Find where the given text appears and provide that cell's center as [X, Y] coordinate. 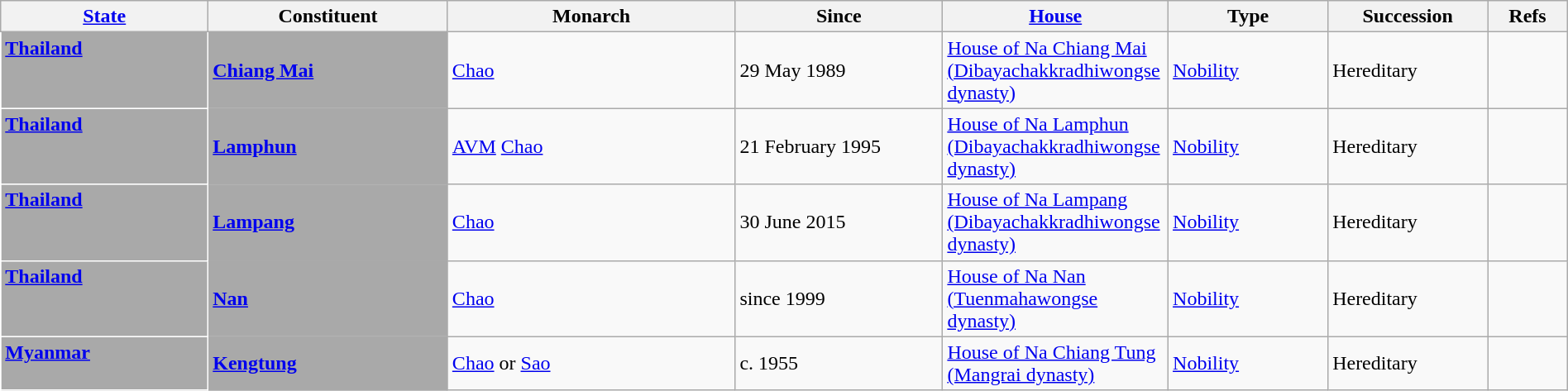
House of Na Chiang Tung (Mangrai dynasty) [1055, 364]
Since [839, 17]
House of Na Lamphun (Dibayachakkradhiwongse dynasty) [1055, 146]
Lampang [328, 222]
21 February 1995 [839, 146]
c. 1955 [839, 364]
House of Na Nan (Tuenmahawongse dynasty) [1055, 298]
Chiang Mai [328, 70]
29 May 1989 [839, 70]
Constituent [328, 17]
since 1999 [839, 298]
Nan [328, 298]
Kengtung [328, 364]
Refs [1528, 17]
Succession [1408, 17]
30 June 2015 [839, 222]
House [1055, 17]
State [104, 17]
House of Na Chiang Mai (Dibayachakkradhiwongse dynasty) [1055, 70]
AVM Chao [591, 146]
Chao or Sao [591, 364]
Lamphun [328, 146]
Type [1249, 17]
Monarch [591, 17]
House of Na Lampang (Dibayachakkradhiwongse dynasty) [1055, 222]
Myanmar [104, 364]
